Provide the (x, y) coordinate of the cell's center where the given text is located.  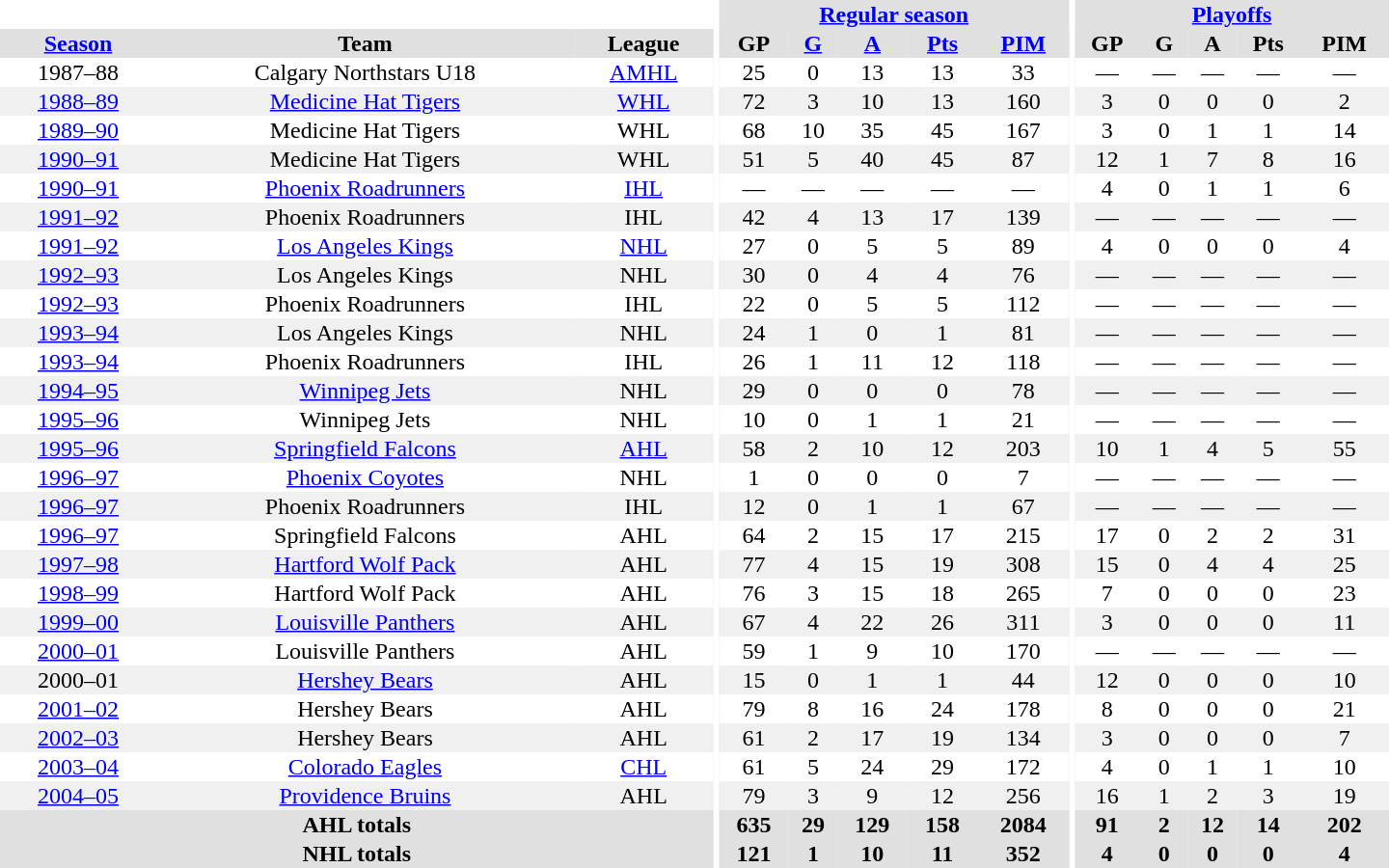
League (644, 43)
2004–05 (78, 796)
121 (754, 854)
134 (1022, 738)
139 (1022, 217)
1994–95 (78, 391)
1997–98 (78, 564)
1989–90 (78, 130)
203 (1022, 448)
202 (1345, 825)
256 (1022, 796)
6 (1345, 188)
18 (943, 593)
1988–89 (78, 101)
68 (754, 130)
44 (1022, 680)
77 (754, 564)
AHL totals (357, 825)
23 (1345, 593)
Calgary Northstars U18 (365, 72)
42 (754, 217)
78 (1022, 391)
Regular season (893, 14)
Team (365, 43)
33 (1022, 72)
91 (1107, 825)
87 (1022, 159)
129 (872, 825)
59 (754, 651)
72 (754, 101)
81 (1022, 333)
40 (872, 159)
160 (1022, 101)
35 (872, 130)
158 (943, 825)
31 (1345, 535)
Playoffs (1232, 14)
58 (754, 448)
178 (1022, 709)
Colorado Eagles (365, 767)
308 (1022, 564)
1987–88 (78, 72)
AMHL (644, 72)
30 (754, 275)
CHL (644, 767)
352 (1022, 854)
2002–03 (78, 738)
89 (1022, 246)
2001–02 (78, 709)
2084 (1022, 825)
55 (1345, 448)
1999–00 (78, 622)
1998–99 (78, 593)
167 (1022, 130)
635 (754, 825)
Providence Bruins (365, 796)
NHL totals (357, 854)
311 (1022, 622)
118 (1022, 362)
2003–04 (78, 767)
51 (754, 159)
215 (1022, 535)
27 (754, 246)
112 (1022, 304)
Season (78, 43)
170 (1022, 651)
265 (1022, 593)
64 (754, 535)
172 (1022, 767)
Phoenix Coyotes (365, 477)
